From the cell containing the given text, extract its center point as (X, Y) coordinate. 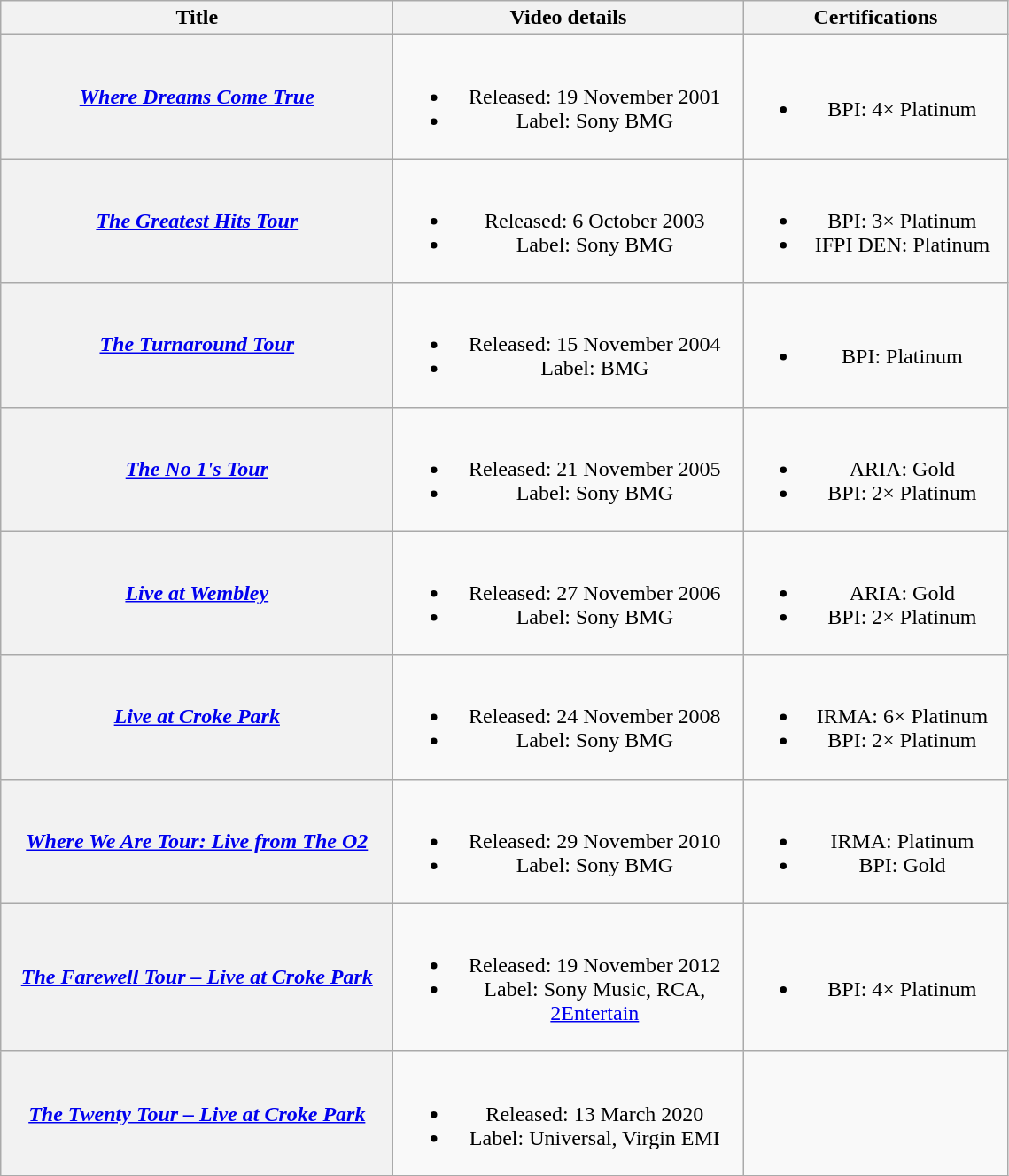
The Farewell Tour – Live at Croke Park (197, 977)
Live at Wembley (197, 593)
The No 1's Tour (197, 469)
Title (197, 18)
IRMA: PlatinumBPI: Gold (875, 841)
Released: 19 November 2001Label: Sony BMG (569, 97)
The Turnaround Tour (197, 345)
Released: 13 March 2020Label: Universal, Virgin EMI (569, 1113)
Released: 27 November 2006Label: Sony BMG (569, 593)
Released: 21 November 2005Label: Sony BMG (569, 469)
The Greatest Hits Tour (197, 221)
Released: 6 October 2003Label: Sony BMG (569, 221)
Where We Are Tour: Live from The O2 (197, 841)
Released: 24 November 2008Label: Sony BMG (569, 717)
Released: 15 November 2004Label: BMG (569, 345)
Released: 19 November 2012Label: Sony Music, RCA, 2Entertain (569, 977)
BPI: Platinum (875, 345)
IRMA: 6× PlatinumBPI: 2× Platinum (875, 717)
Certifications (875, 18)
Released: 29 November 2010Label: Sony BMG (569, 841)
The Twenty Tour – Live at Croke Park (197, 1113)
Live at Croke Park (197, 717)
Video details (569, 18)
BPI: 3× PlatinumIFPI DEN: Platinum (875, 221)
Where Dreams Come True (197, 97)
